For the text-containing cell, return its midpoint in [x, y] coordinate format. 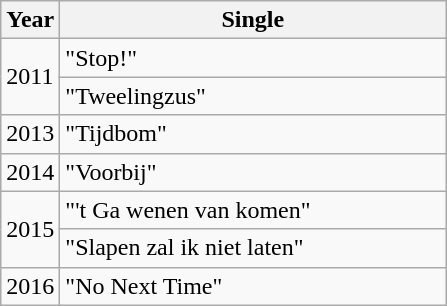
"Slapen zal ik niet laten" [253, 248]
"No Next Time" [253, 286]
"'t Ga wenen van komen" [253, 210]
Single [253, 20]
2015 [30, 229]
"Tweelingzus" [253, 96]
"Voorbij" [253, 172]
2016 [30, 286]
Year [30, 20]
"Stop!" [253, 58]
2013 [30, 134]
"Tijdbom" [253, 134]
2011 [30, 77]
2014 [30, 172]
